Find where the given text appears and provide that cell's center as [x, y] coordinate. 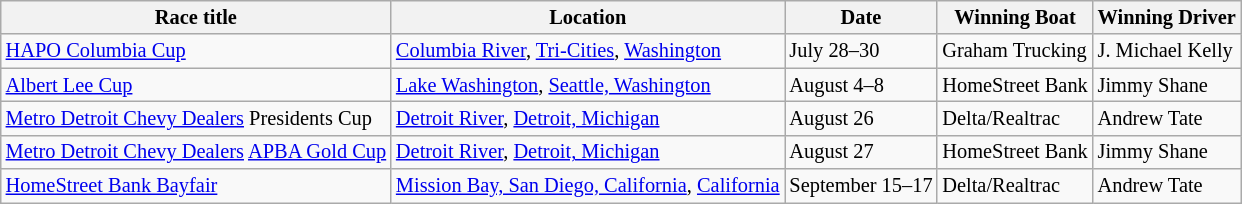
August 4–8 [860, 85]
September 15–17 [860, 186]
HAPO Columbia Cup [196, 51]
Lake Washington, Seattle, Washington [588, 85]
Race title [196, 17]
Albert Lee Cup [196, 85]
Metro Detroit Chevy Dealers Presidents Cup [196, 118]
Date [860, 17]
August 27 [860, 152]
HomeStreet Bank Bayfair [196, 186]
Metro Detroit Chevy Dealers APBA Gold Cup [196, 152]
August 26 [860, 118]
J. Michael Kelly [1167, 51]
Winning Boat [1014, 17]
July 28–30 [860, 51]
Mission Bay, San Diego, California, California [588, 186]
Columbia River, Tri-Cities, Washington [588, 51]
Winning Driver [1167, 17]
Graham Trucking [1014, 51]
Location [588, 17]
